Extract the (x, y) coordinate from the center of the cell holding the provided text.  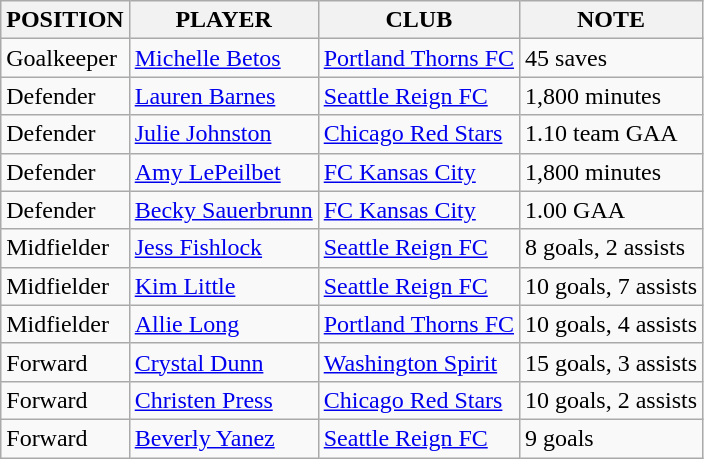
45 saves (612, 58)
NOTE (612, 20)
Beverly Yanez (224, 438)
1.10 team GAA (612, 134)
1.00 GAA (612, 210)
Washington Spirit (418, 362)
Amy LePeilbet (224, 172)
Becky Sauerbrunn (224, 210)
Jess Fishlock (224, 248)
PLAYER (224, 20)
Julie Johnston (224, 134)
8 goals, 2 assists (612, 248)
Kim Little (224, 286)
9 goals (612, 438)
CLUB (418, 20)
Allie Long (224, 324)
10 goals, 4 assists (612, 324)
15 goals, 3 assists (612, 362)
Christen Press (224, 400)
10 goals, 2 assists (612, 400)
Goalkeeper (65, 58)
Crystal Dunn (224, 362)
10 goals, 7 assists (612, 286)
POSITION (65, 20)
Lauren Barnes (224, 96)
Michelle Betos (224, 58)
